Locate the cell with the specified text and output its (X, Y) center coordinate. 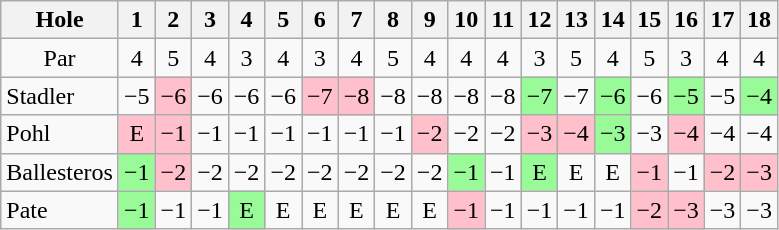
11 (504, 20)
16 (686, 20)
Pohl (60, 134)
17 (722, 20)
15 (650, 20)
12 (540, 20)
8 (394, 20)
2 (174, 20)
Hole (60, 20)
13 (576, 20)
1 (136, 20)
10 (466, 20)
18 (760, 20)
Par (60, 58)
9 (430, 20)
Ballesteros (60, 172)
7 (356, 20)
6 (320, 20)
Pate (60, 210)
Stadler (60, 96)
14 (612, 20)
